Provide the (X, Y) coordinate of the cell's center where the given text is located.  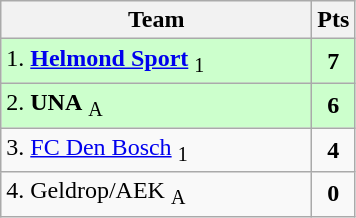
Pts (334, 20)
Team (156, 20)
4. Geldrop/AEK A (156, 194)
1. Helmond Sport 1 (156, 61)
6 (334, 105)
4 (334, 150)
7 (334, 61)
3. FC Den Bosch 1 (156, 150)
2. UNA A (156, 105)
0 (334, 194)
